Return the [x, y] coordinate for the center point of the cell that contains the specified text.  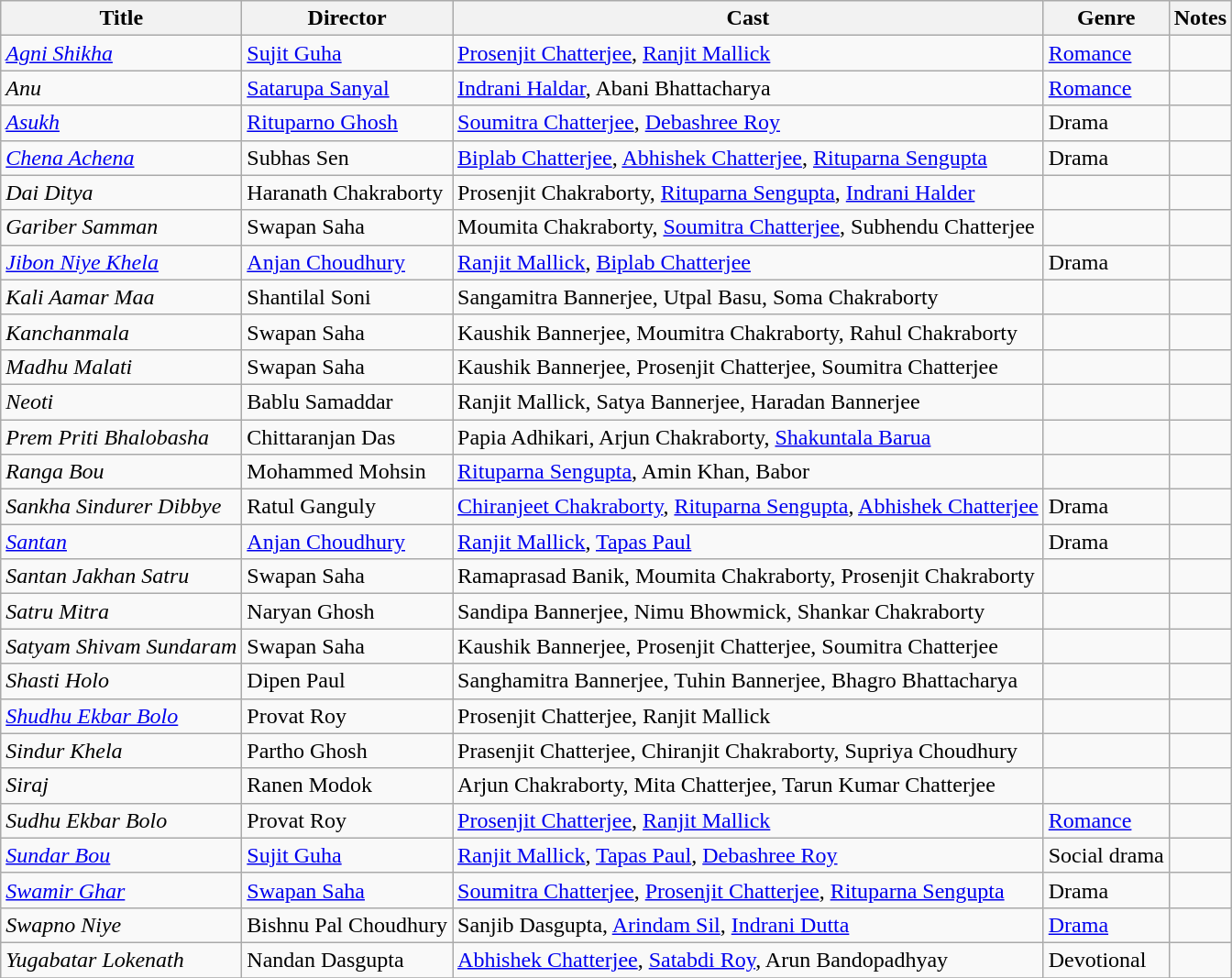
Kali Aamar Maa [121, 297]
Sanjib Dasgupta, Arindam Sil, Indrani Dutta [748, 925]
Ranen Modok [347, 786]
Kaushik Bannerjee, Moumitra Chakraborty, Rahul Chakraborty [748, 332]
Madhu Malati [121, 367]
Director [347, 18]
Gariber Samman [121, 227]
Sindur Khela [121, 751]
Devotional [1105, 960]
Chiranjeet Chakraborty, Rituparna Sengupta, Abhishek Chatterjee [748, 507]
Cast [748, 18]
Ranga Bou [121, 472]
Soumitra Chatterjee, Prosenjit Chatterjee, Rituparna Sengupta [748, 890]
Ranjit Mallick, Satya Bannerjee, Haradan Bannerjee [748, 401]
Sandipa Bannerjee, Nimu Bhowmick, Shankar Chakraborty [748, 611]
Dai Ditya [121, 192]
Chittaranjan Das [347, 437]
Satarupa Sanyal [347, 88]
Ranjit Mallick, Tapas Paul [748, 542]
Bishnu Pal Choudhury [347, 925]
Satru Mitra [121, 611]
Ranjit Mallick, Biplab Chatterjee [748, 262]
Siraj [121, 786]
Sanghamitra Bannerjee, Tuhin Bannerjee, Bhagro Bhattacharya [748, 681]
Papia Adhikari, Arjun Chakraborty, Shakuntala Barua [748, 437]
Santan Jakhan Satru [121, 577]
Ramaprasad Banik, Moumita Chakraborty, Prosenjit Chakraborty [748, 577]
Arjun Chakraborty, Mita Chatterjee, Tarun Kumar Chatterjee [748, 786]
Shasti Holo [121, 681]
Abhishek Chatterjee, Satabdi Roy, Arun Bandopadhyay [748, 960]
Notes [1200, 18]
Shudhu Ekbar Bolo [121, 716]
Neoti [121, 401]
Sangamitra Bannerjee, Utpal Basu, Soma Chakraborty [748, 297]
Genre [1105, 18]
Sundar Bou [121, 855]
Prosenjit Chakraborty, Rituparna Sengupta, Indrani Halder [748, 192]
Subhas Sen [347, 158]
Kanchanmala [121, 332]
Rituparna Sengupta, Amin Khan, Babor [748, 472]
Asukh [121, 123]
Ranjit Mallick, Tapas Paul, Debashree Roy [748, 855]
Agni Shikha [121, 53]
Mohammed Mohsin [347, 472]
Indrani Haldar, Abani Bhattacharya [748, 88]
Shantilal Soni [347, 297]
Ratul Ganguly [347, 507]
Social drama [1105, 855]
Naryan Ghosh [347, 611]
Anu [121, 88]
Swapno Niye [121, 925]
Title [121, 18]
Prasenjit Chatterjee, Chiranjit Chakraborty, Supriya Choudhury [748, 751]
Chena Achena [121, 158]
Santan [121, 542]
Sudhu Ekbar Bolo [121, 820]
Prem Priti Bhalobasha [121, 437]
Moumita Chakraborty, Soumitra Chatterjee, Subhendu Chatterjee [748, 227]
Haranath Chakraborty [347, 192]
Swamir Ghar [121, 890]
Nandan Dasgupta [347, 960]
Biplab Chatterjee, Abhishek Chatterjee, Rituparna Sengupta [748, 158]
Jibon Niye Khela [121, 262]
Satyam Shivam Sundaram [121, 646]
Bablu Samaddar [347, 401]
Partho Ghosh [347, 751]
Rituparno Ghosh [347, 123]
Yugabatar Lokenath [121, 960]
Dipen Paul [347, 681]
Sankha Sindurer Dibbye [121, 507]
Soumitra Chatterjee, Debashree Roy [748, 123]
